Output the (X, Y) coordinate of the center of the cell containing the given text.  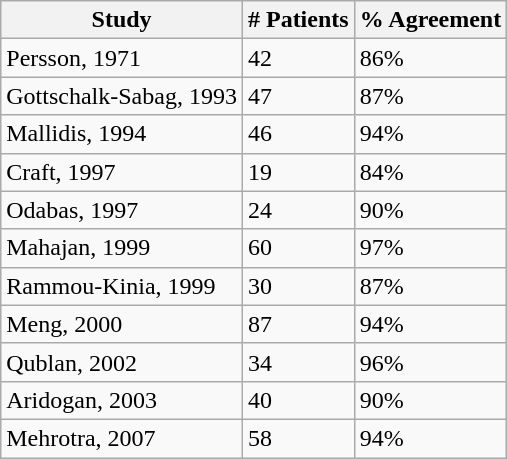
Study (122, 20)
47 (298, 96)
30 (298, 286)
60 (298, 248)
Odabas, 1997 (122, 210)
19 (298, 172)
Persson, 1971 (122, 58)
58 (298, 438)
84% (430, 172)
Aridogan, 2003 (122, 400)
96% (430, 362)
Gottschalk-Sabag, 1993 (122, 96)
97% (430, 248)
Rammou-Kinia, 1999 (122, 286)
Mallidis, 1994 (122, 134)
Mahajan, 1999 (122, 248)
Meng, 2000 (122, 324)
87 (298, 324)
% Agreement (430, 20)
40 (298, 400)
46 (298, 134)
Mehrotra, 2007 (122, 438)
# Patients (298, 20)
24 (298, 210)
Craft, 1997 (122, 172)
Qublan, 2002 (122, 362)
34 (298, 362)
42 (298, 58)
86% (430, 58)
